Return (X, Y) of the center of cell containing provided text 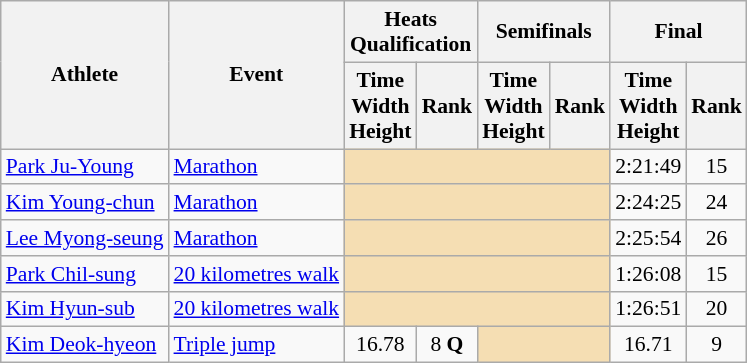
Athlete (85, 75)
24 (716, 203)
Kim Young-chun (85, 203)
2:24:25 (648, 203)
Final (678, 32)
Semifinals (544, 32)
Event (257, 75)
Park Ju-Young (85, 167)
2:25:54 (648, 238)
HeatsQualification (410, 32)
Triple jump (257, 345)
2:21:49 (648, 167)
Kim Hyun-sub (85, 309)
Lee Myong-seung (85, 238)
26 (716, 238)
9 (716, 345)
20 (716, 309)
16.71 (648, 345)
1:26:51 (648, 309)
1:26:08 (648, 274)
Kim Deok-hyeon (85, 345)
16.78 (380, 345)
8 Q (448, 345)
Park Chil-sung (85, 274)
